Provide the [x, y] coordinate of the cell's center where the given text is located.  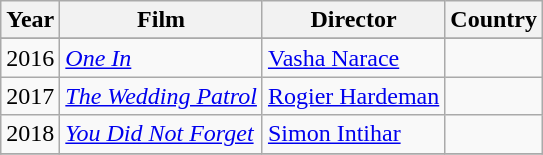
Rogier Hardeman [353, 96]
Vasha Narace [353, 58]
Film [162, 20]
Director [353, 20]
Country [494, 20]
2018 [30, 134]
Year [30, 20]
One In [162, 58]
2017 [30, 96]
2016 [30, 58]
Simon Intihar [353, 134]
The Wedding Patrol [162, 96]
You Did Not Forget [162, 134]
